For the text-containing cell, return its midpoint in [X, Y] coordinate format. 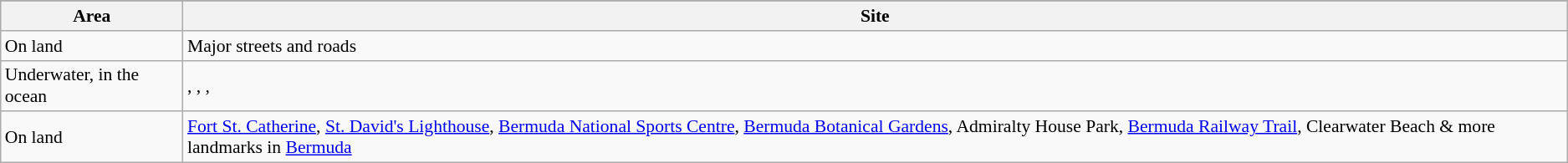
Major streets and roads [875, 46]
Site [875, 16]
, , , [875, 85]
Area [92, 16]
Underwater, in the ocean [92, 85]
